Pinpoint the cell where the given text exists, returning its [X, Y] midpoint coordinate. 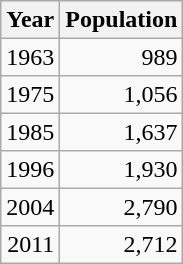
2011 [30, 244]
Year [30, 20]
1,056 [122, 94]
1996 [30, 170]
1985 [30, 132]
2,790 [122, 206]
1,930 [122, 170]
1963 [30, 56]
1975 [30, 94]
1,637 [122, 132]
2004 [30, 206]
989 [122, 56]
Population [122, 20]
2,712 [122, 244]
